Extract the (x, y) coordinate from the center of the cell holding the provided text.  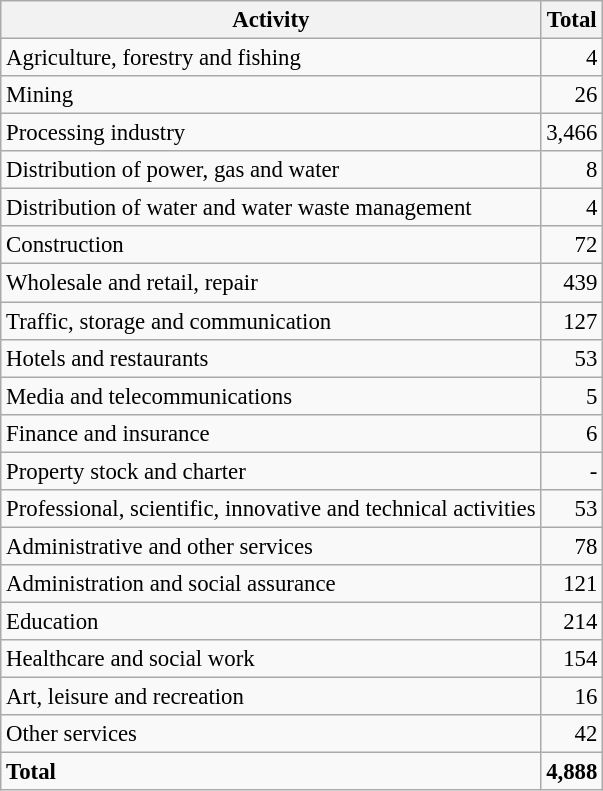
Distribution of power, gas and water (271, 170)
Distribution of water and water waste management (271, 208)
439 (572, 283)
Education (271, 621)
214 (572, 621)
Art, leisure and recreation (271, 697)
5 (572, 396)
Hotels and restaurants (271, 358)
8 (572, 170)
Construction (271, 245)
Other services (271, 734)
78 (572, 546)
3,466 (572, 133)
Professional, scientific, innovative and technical activities (271, 509)
Processing industry (271, 133)
Finance and insurance (271, 433)
Healthcare and social work (271, 659)
Property stock and charter (271, 471)
Administrative and other services (271, 546)
72 (572, 245)
16 (572, 697)
6 (572, 433)
Activity (271, 20)
Agriculture, forestry and fishing (271, 58)
4,888 (572, 772)
Administration and social assurance (271, 584)
Mining (271, 95)
26 (572, 95)
Traffic, storage and communication (271, 321)
127 (572, 321)
Wholesale and retail, repair (271, 283)
Media and telecommunications (271, 396)
42 (572, 734)
154 (572, 659)
121 (572, 584)
- (572, 471)
